For the text-containing cell, return its midpoint in (x, y) coordinate format. 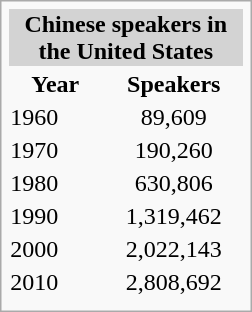
2000 (56, 249)
Chinese speakers in the United States (126, 38)
2010 (56, 282)
190,260 (174, 150)
2,808,692 (174, 282)
Year (56, 84)
Speakers (174, 84)
630,806 (174, 183)
89,609 (174, 117)
1960 (56, 117)
1,319,462 (174, 216)
1990 (56, 216)
1980 (56, 183)
1970 (56, 150)
2,022,143 (174, 249)
